Search for the cell housing the specified text and yield its (X, Y) center coordinate. 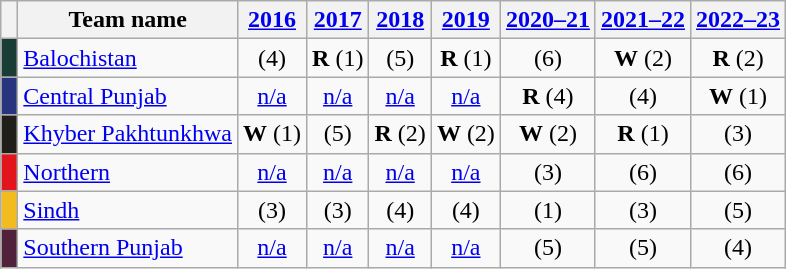
2021–22 (642, 20)
R (4) (548, 96)
2017 (338, 20)
(1) (548, 210)
2018 (400, 20)
Team name (128, 20)
Northern (128, 172)
Sindh (128, 210)
2020–21 (548, 20)
2016 (272, 20)
2022–23 (738, 20)
Balochistan (128, 58)
Central Punjab (128, 96)
Khyber Pakhtunkhwa (128, 134)
Southern Punjab (128, 248)
2019 (466, 20)
